Provide the (X, Y) coordinate of the cell's center where the given text is located.  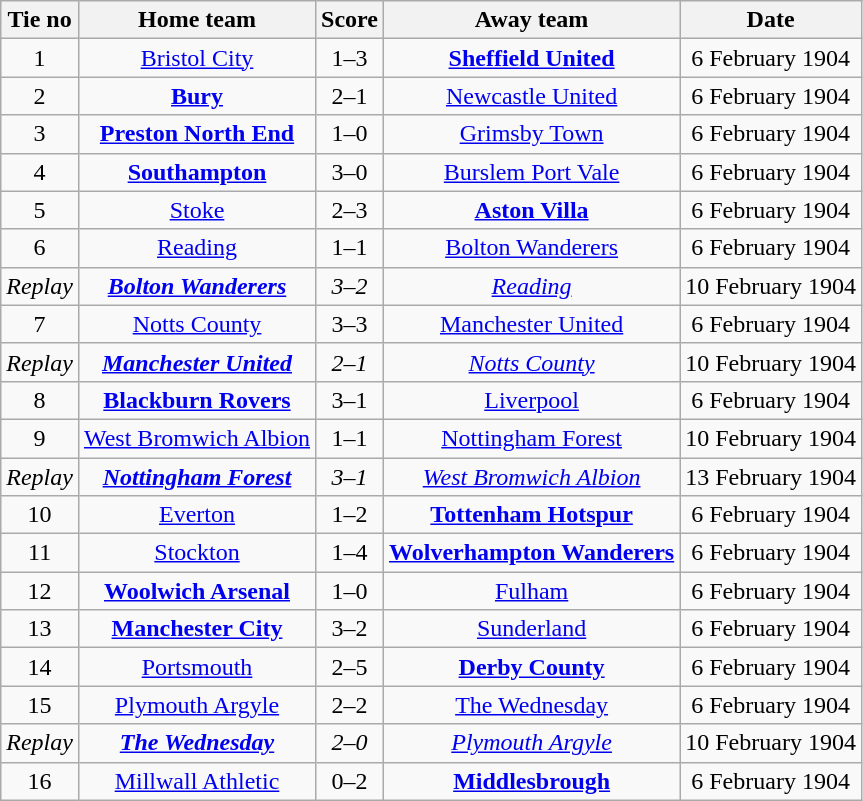
Stockton (196, 553)
8 (40, 400)
1–4 (350, 553)
Liverpool (532, 400)
0–2 (350, 781)
2–2 (350, 705)
Grimsby Town (532, 134)
14 (40, 667)
Aston Villa (532, 210)
5 (40, 210)
11 (40, 553)
7 (40, 324)
Home team (196, 20)
13 February 1904 (771, 477)
9 (40, 438)
Sheffield United (532, 58)
Tottenham Hotspur (532, 515)
Bury (196, 96)
1 (40, 58)
Bristol City (196, 58)
Tie no (40, 20)
Score (350, 20)
Derby County (532, 667)
Blackburn Rovers (196, 400)
2–5 (350, 667)
Preston North End (196, 134)
4 (40, 172)
Manchester City (196, 629)
Southampton (196, 172)
Fulham (532, 591)
Burslem Port Vale (532, 172)
Sunderland (532, 629)
Everton (196, 515)
Date (771, 20)
2 (40, 96)
Portsmouth (196, 667)
3 (40, 134)
13 (40, 629)
Millwall Athletic (196, 781)
Woolwich Arsenal (196, 591)
3–3 (350, 324)
Wolverhampton Wanderers (532, 553)
Stoke (196, 210)
10 (40, 515)
3–0 (350, 172)
6 (40, 248)
2–3 (350, 210)
16 (40, 781)
12 (40, 591)
Middlesbrough (532, 781)
1–3 (350, 58)
15 (40, 705)
Newcastle United (532, 96)
2–0 (350, 743)
1–2 (350, 515)
Away team (532, 20)
